Detect which cell encompasses the target text, then output its [X, Y] center coordinate. 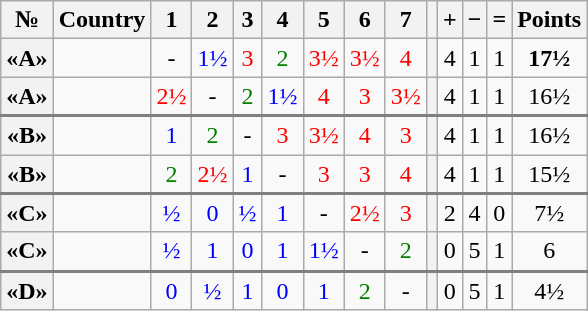
7 [406, 20]
17½ [550, 58]
= [500, 20]
Points [550, 20]
4½ [550, 290]
«D» [27, 290]
− [474, 20]
15½ [550, 174]
№ [27, 20]
7½ [550, 212]
+ [450, 20]
Country [102, 20]
